From the cell containing the given text, extract its center point as [x, y] coordinate. 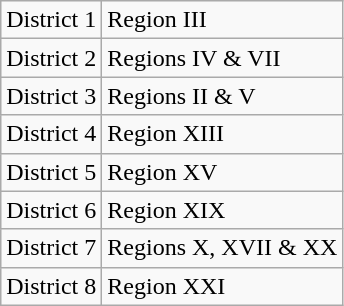
Regions X, XVII & XX [222, 248]
Region XV [222, 172]
District 7 [52, 248]
District 2 [52, 58]
Region XIX [222, 210]
District 4 [52, 134]
District 6 [52, 210]
District 8 [52, 286]
Regions II & V [222, 96]
District 5 [52, 172]
Regions IV & VII [222, 58]
District 3 [52, 96]
Region XIII [222, 134]
Region XXI [222, 286]
Region III [222, 20]
District 1 [52, 20]
